For the text-containing cell, return its midpoint in [x, y] coordinate format. 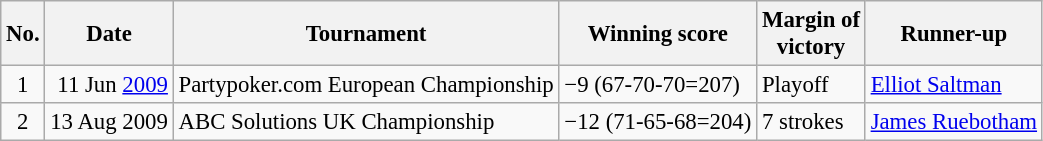
11 Jun 2009 [109, 85]
1 [23, 85]
Tournament [366, 34]
Date [109, 34]
13 Aug 2009 [109, 122]
ABC Solutions UK Championship [366, 122]
Winning score [658, 34]
Playoff [812, 85]
No. [23, 34]
2 [23, 122]
−12 (71-65-68=204) [658, 122]
Elliot Saltman [954, 85]
7 strokes [812, 122]
Margin ofvictory [812, 34]
Partypoker.com European Championship [366, 85]
Runner-up [954, 34]
−9 (67-70-70=207) [658, 85]
James Ruebotham [954, 122]
